Determine the [X, Y] coordinate at the center of the cell enclosing the given text.  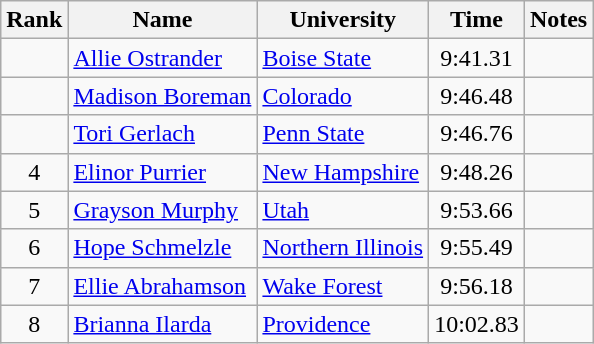
9:46.76 [477, 134]
New Hampshire [343, 172]
7 [34, 286]
10:02.83 [477, 324]
Allie Ostrander [162, 58]
Hope Schmelzle [162, 248]
Grayson Murphy [162, 210]
9:53.66 [477, 210]
University [343, 20]
9:41.31 [477, 58]
Brianna Ilarda [162, 324]
Elinor Purrier [162, 172]
Utah [343, 210]
Wake Forest [343, 286]
4 [34, 172]
Providence [343, 324]
9:55.49 [477, 248]
Ellie Abrahamson [162, 286]
Tori Gerlach [162, 134]
9:56.18 [477, 286]
Notes [558, 20]
9:46.48 [477, 96]
5 [34, 210]
Madison Boreman [162, 96]
Northern Illinois [343, 248]
8 [34, 324]
9:48.26 [477, 172]
Rank [34, 20]
Penn State [343, 134]
Boise State [343, 58]
Name [162, 20]
Colorado [343, 96]
6 [34, 248]
Time [477, 20]
